Return (x, y) of the center of cell containing provided text 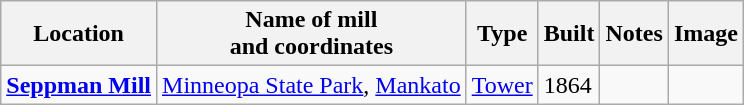
Type (502, 34)
Built (569, 34)
Location (79, 34)
Minneopa State Park, Mankato (312, 85)
1864 (569, 85)
Image (706, 34)
Name of milland coordinates (312, 34)
Tower (502, 85)
Seppman Mill (79, 85)
Notes (634, 34)
